Find where the given text appears and provide that cell's center as (X, Y) coordinate. 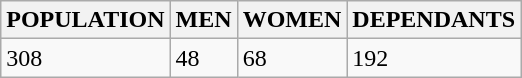
WOMEN (292, 20)
192 (434, 58)
POPULATION (86, 20)
DEPENDANTS (434, 20)
MEN (204, 20)
68 (292, 58)
308 (86, 58)
48 (204, 58)
